Search for the cell housing the specified text and yield its (x, y) center coordinate. 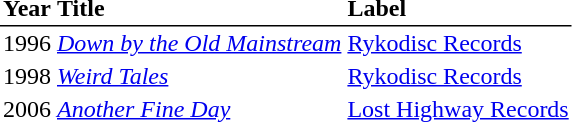
1998 (27, 76)
Weird Tales (199, 76)
Down by the Old Mainstream (199, 43)
1996 (27, 43)
